Extract the [X, Y] coordinate from the center of the cell holding the provided text.  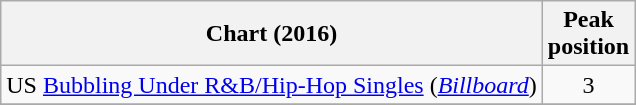
US Bubbling Under R&B/Hip-Hop Singles (Billboard) [272, 85]
3 [588, 85]
Chart (2016) [272, 34]
Peakposition [588, 34]
